Search for the cell housing the specified text and yield its (X, Y) center coordinate. 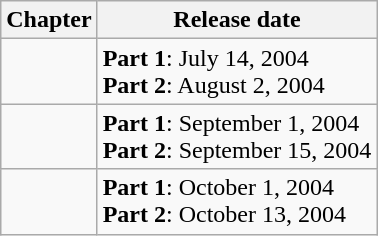
Part 1: July 14, 2004Part 2: August 2, 2004 (237, 72)
Chapter (49, 20)
Part 1: September 1, 2004Part 2: September 15, 2004 (237, 136)
Part 1: October 1, 2004Part 2: October 13, 2004 (237, 202)
Release date (237, 20)
